Return the [x, y] coordinate for the center point of the cell that contains the specified text.  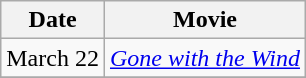
March 22 [53, 58]
Gone with the Wind [204, 58]
Movie [204, 20]
Date [53, 20]
